Identify which cell holds the provided text, then report its [X, Y] central coordinate. 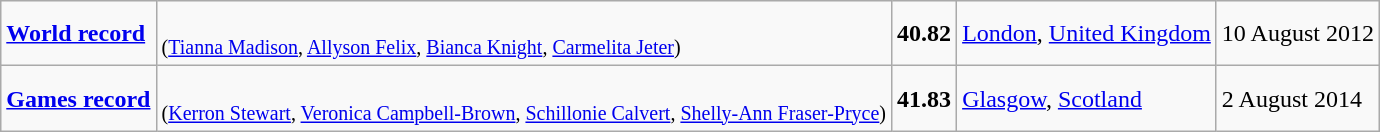
40.82 [924, 34]
London, United Kingdom [1087, 34]
Glasgow, Scotland [1087, 98]
Games record [78, 98]
(Kerron Stewart, Veronica Campbell-Brown, Schillonie Calvert, Shelly-Ann Fraser-Pryce) [524, 98]
(Tianna Madison, Allyson Felix, Bianca Knight, Carmelita Jeter) [524, 34]
41.83 [924, 98]
World record [78, 34]
10 August 2012 [1298, 34]
2 August 2014 [1298, 98]
